Capture the cell that displays the provided text and extract its (X, Y) central coordinate. 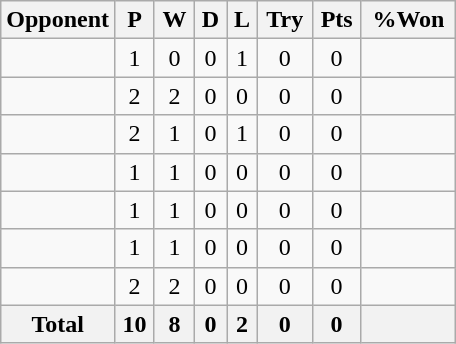
Total (58, 324)
P (135, 20)
Pts (336, 20)
Try (286, 20)
%Won (408, 20)
10 (135, 324)
D (210, 20)
Opponent (58, 20)
W (174, 20)
L (242, 20)
8 (174, 324)
